Determine the (x, y) coordinate at the center of the cell enclosing the given text.  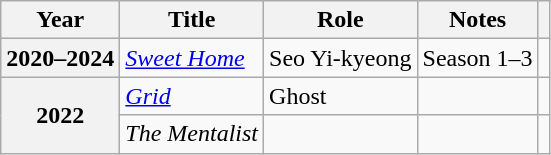
Year (60, 20)
2022 (60, 115)
Title (192, 20)
2020–2024 (60, 58)
Sweet Home (192, 58)
Notes (478, 20)
Season 1–3 (478, 58)
Ghost (340, 96)
Grid (192, 96)
The Mentalist (192, 134)
Role (340, 20)
Seo Yi-kyeong (340, 58)
